Detect which cell encompasses the target text, then output its (x, y) center coordinate. 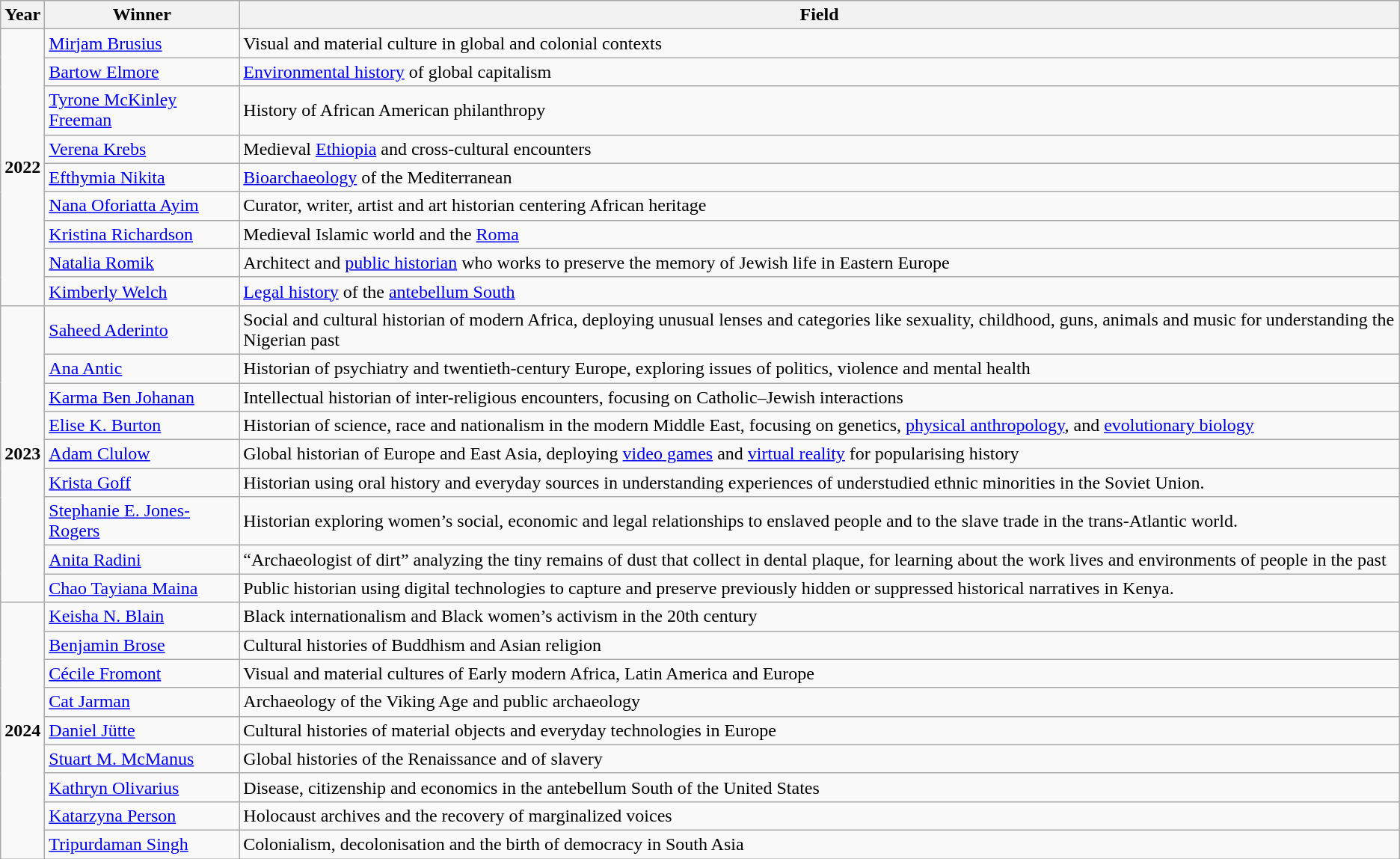
Krista Goff (142, 483)
Field (820, 15)
Visual and material cultures of Early modern Africa, Latin America and Europe (820, 673)
Historian of science, race and nationalism in the modern Middle East, focusing on genetics, physical anthropology, and evolutionary biology (820, 426)
Anita Radini (142, 560)
Adam Clulow (142, 454)
Kathryn Olivarius (142, 787)
Black internationalism and Black women’s activism in the 20th century (820, 617)
Keisha N. Blain (142, 617)
Historian exploring women’s social, economic and legal relationships to enslaved people and to the slave trade in the trans-Atlantic world. (820, 521)
Karma Ben Johanan (142, 397)
Global historian of Europe and East Asia, deploying video games and virtual reality for popularising history (820, 454)
Year (22, 15)
Natalia Romik (142, 263)
2022 (22, 168)
Historian of psychiatry and twentieth-century Europe, exploring issues of politics, violence and mental health (820, 368)
Elise K. Burton (142, 426)
Chao Tayiana Maina (142, 588)
Architect and public historian who works to preserve the memory of Jewish life in Eastern Europe (820, 263)
Tripurdaman Singh (142, 844)
Winner (142, 15)
Colonialism, decolonisation and the birth of democracy in South Asia (820, 844)
Kimberly Welch (142, 291)
Intellectual historian of inter-religious encounters, focusing on Catholic–Jewish interactions (820, 397)
Bioarchaeology of the Mediterranean (820, 177)
Stephanie E. Jones-Rogers (142, 521)
Cat Jarman (142, 702)
Public historian using digital technologies to capture and preserve previously hidden or suppressed historical narratives in Kenya. (820, 588)
2023 (22, 453)
Cécile Fromont (142, 673)
Daniel Jütte (142, 730)
2024 (22, 730)
Archaeology of the Viking Age and public archaeology (820, 702)
Cultural histories of material objects and everyday technologies in Europe (820, 730)
Benjamin Brose (142, 645)
Legal history of the antebellum South (820, 291)
History of African American philanthropy (820, 111)
Kristina Richardson (142, 234)
Medieval Ethiopia and cross-cultural encounters (820, 149)
Tyrone McKinley Freeman (142, 111)
Environmental history of global capitalism (820, 72)
Katarzyna Person (142, 816)
Disease, citizenship and economics in the antebellum South of the United States (820, 787)
Curator, writer, artist and art historian centering African heritage (820, 206)
Mirjam Brusius (142, 43)
Medieval Islamic world and the Roma (820, 234)
Historian using oral history and everyday sources in understanding experiences of understudied ethnic minorities in the Soviet Union. (820, 483)
Efthymia Nikita (142, 177)
Visual and material culture in global and colonial contexts (820, 43)
Global histories of the Renaissance and of slavery (820, 759)
Bartow Elmore (142, 72)
Saheed Aderinto (142, 329)
Ana Antic (142, 368)
Cultural histories of Buddhism and Asian religion (820, 645)
Holocaust archives and the recovery of marginalized voices (820, 816)
Stuart M. McManus (142, 759)
Verena Krebs (142, 149)
Nana Oforiatta Ayim (142, 206)
